Identify which cell holds the provided text, then report its [X, Y] central coordinate. 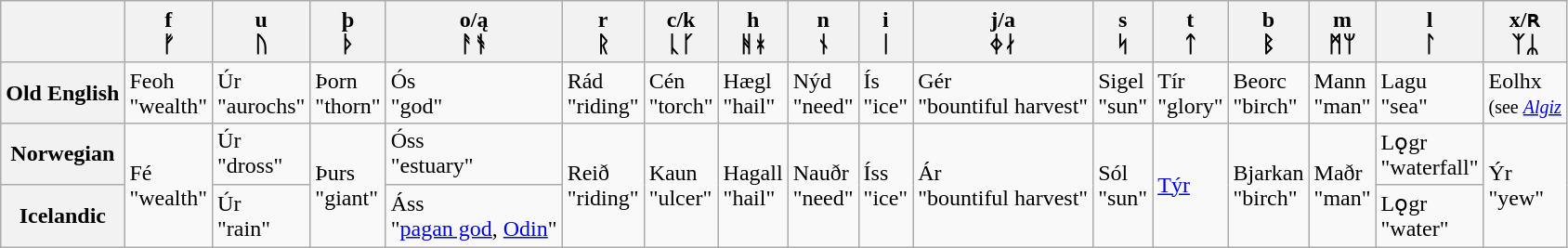
Þurs"giant" [347, 184]
lᛚ [1430, 32]
Beorc"birch" [1269, 93]
c/kᚳᚴ [681, 32]
Reið"riding" [603, 184]
Úr"aurochs" [262, 93]
bᛒ [1269, 32]
mᛗᛘ [1342, 32]
Icelandic [63, 215]
Fé"wealth" [169, 184]
Ár"bountiful harvest" [1003, 184]
fᚠ [169, 32]
Rád"riding" [603, 93]
Tír"glory" [1191, 93]
Óss"estuary" [474, 154]
Týr [1191, 184]
Maðr"man" [1342, 184]
Norwegian [63, 154]
Úr"dross" [262, 154]
nᚾ [823, 32]
sᛋ [1123, 32]
Lǫgr"water" [1430, 215]
Lǫgr"waterfall" [1430, 154]
Old English [63, 93]
Cén"torch" [681, 93]
Ýr"yew" [1525, 184]
Eolhx(see Algiz [1525, 93]
Þorn"thorn" [347, 93]
Mann"man" [1342, 93]
Úr"rain" [262, 215]
Íss"ice" [886, 184]
rᚱ [603, 32]
iᛁ [886, 32]
Sigel"sun" [1123, 93]
hᚻᚼ [752, 32]
Feoh"wealth" [169, 93]
o/ąᚨᚬ [474, 32]
Áss"pagan god, Odin" [474, 215]
Ís"ice" [886, 93]
þᚦ [347, 32]
Hagall"hail" [752, 184]
Bjarkan"birch" [1269, 184]
tᛏ [1191, 32]
Lagu"sea" [1430, 93]
Sól"sun" [1123, 184]
Nauðr"need" [823, 184]
Kaun"ulcer" [681, 184]
Nýd"need" [823, 93]
uᚢ [262, 32]
Hægl"hail" [752, 93]
j/aᛄᛅ [1003, 32]
x/ʀᛉᛦ [1525, 32]
Gér"bountiful harvest" [1003, 93]
Ós"god" [474, 93]
